Pinpoint the cell where the given text exists, returning its (X, Y) midpoint coordinate. 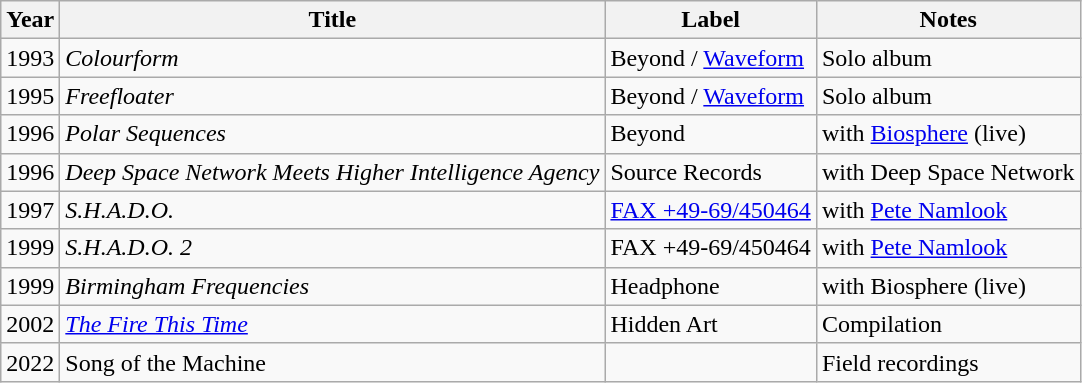
Song of the Machine (332, 362)
The Fire This Time (332, 324)
Title (332, 20)
Birmingham Frequencies (332, 286)
Deep Space Network Meets Higher Intelligence Agency (332, 172)
1993 (30, 58)
2022 (30, 362)
1995 (30, 96)
Colourform (332, 58)
2002 (30, 324)
S.H.A.D.O. (332, 210)
1997 (30, 210)
Source Records (711, 172)
Polar Sequences (332, 134)
Freefloater (332, 96)
Label (711, 20)
Compilation (948, 324)
Hidden Art (711, 324)
Field recordings (948, 362)
with Deep Space Network (948, 172)
S.H.A.D.O. 2 (332, 248)
Beyond (711, 134)
Notes (948, 20)
Headphone (711, 286)
Year (30, 20)
